For the text-containing cell, return its midpoint in (x, y) coordinate format. 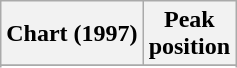
Chart (1997) (72, 34)
Peakposition (189, 34)
